From the cell containing the given text, extract its center point as [X, Y] coordinate. 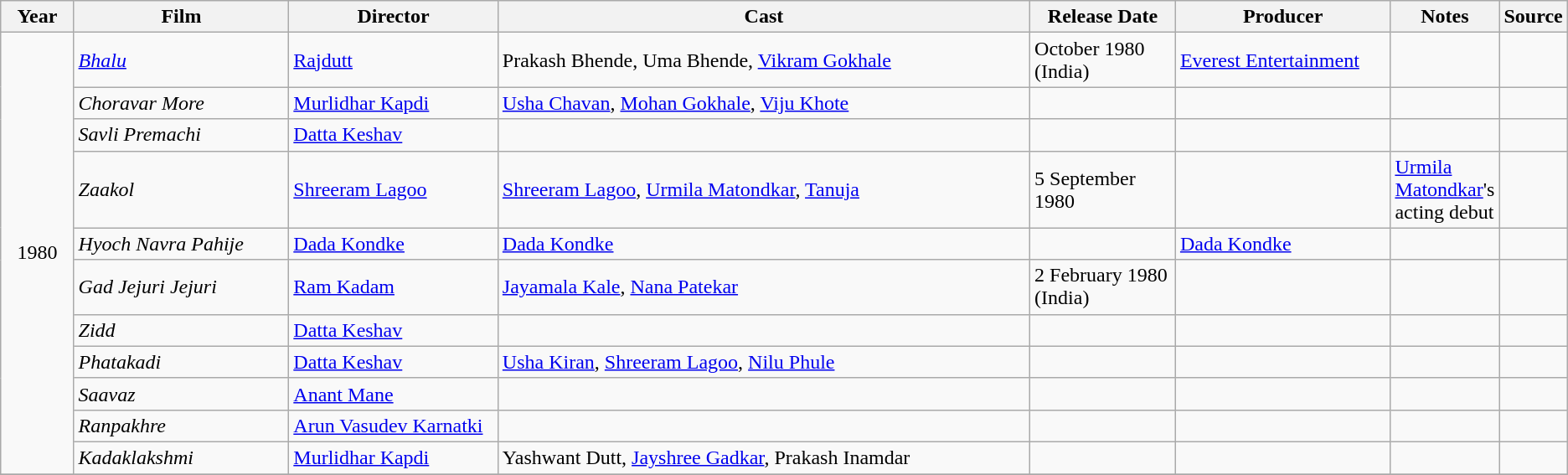
Year [37, 17]
5 September 1980 [1103, 189]
Hyoch Navra Pahije [181, 244]
Gad Jejuri Jejuri [181, 287]
Jayamala Kale, Nana Patekar [764, 287]
Notes [1445, 17]
Shreeram Lagoo [394, 189]
Rajdutt [394, 60]
Kadaklakshmi [181, 457]
Release Date [1103, 17]
1980 [37, 253]
Prakash Bhende, Uma Bhende, Vikram Gokhale [764, 60]
Cast [764, 17]
Everest Entertainment [1282, 60]
Zaakol [181, 189]
Usha Chavan, Mohan Gokhale, Viju Khote [764, 103]
Source [1533, 17]
Phatakadi [181, 362]
Film [181, 17]
Yashwant Dutt, Jayshree Gadkar, Prakash Inamdar [764, 457]
Bhalu [181, 60]
Anant Mane [394, 394]
Choravar More [181, 103]
Saavaz [181, 394]
Ranpakhre [181, 426]
Savli Premachi [181, 135]
Usha Kiran, Shreeram Lagoo, Nilu Phule [764, 362]
October 1980 (India) [1103, 60]
Arun Vasudev Karnatki [394, 426]
Shreeram Lagoo, Urmila Matondkar, Tanuja [764, 189]
Director [394, 17]
Producer [1282, 17]
2 February 1980 (India) [1103, 287]
Ram Kadam [394, 287]
Urmila Matondkar's acting debut [1445, 189]
Zidd [181, 330]
